Return (x, y) of the center of cell containing provided text 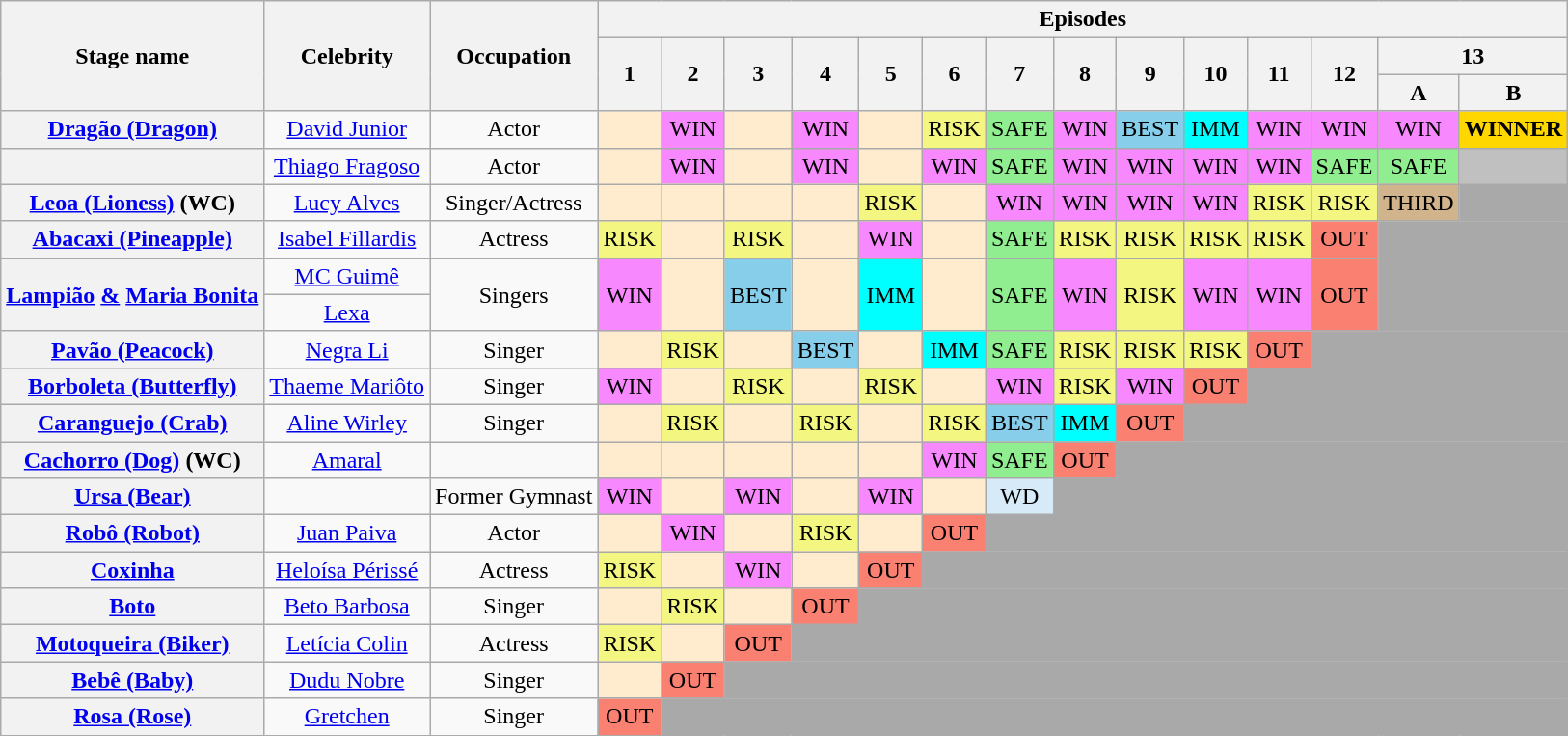
MC Guimê (347, 276)
Ursa (Bear) (133, 497)
1 (630, 74)
3 (758, 74)
Amaral (347, 460)
Borboleta (Butterfly) (133, 386)
Singers (514, 294)
WD (1019, 497)
Celebrity (347, 56)
Singer/Actress (514, 203)
10 (1216, 74)
Former Gymnast (514, 497)
Thaeme Mariôto (347, 386)
7 (1019, 74)
Lampião & Maria Bonita (133, 294)
David Junior (347, 129)
Aline Wirley (347, 423)
Abacaxi (Pineapple) (133, 239)
Bebê (Baby) (133, 680)
Beto Barbosa (347, 607)
9 (1150, 74)
8 (1085, 74)
4 (825, 74)
Dudu Nobre (347, 680)
Heloísa Périssé (347, 570)
13 (1473, 56)
Leoa (Lioness) (WC) (133, 203)
Dragão (Dragon) (133, 129)
Juan Paiva (347, 533)
Lucy Alves (347, 203)
B (1513, 93)
6 (955, 74)
Thiago Fragoso (347, 166)
Episodes (1083, 19)
2 (693, 74)
Occupation (514, 56)
Pavão (Peacock) (133, 349)
Stage name (133, 56)
5 (891, 74)
Boto (133, 607)
Robô (Robot) (133, 533)
A (1419, 93)
Cachorro (Dog) (WC) (133, 460)
Isabel Fillardis (347, 239)
Negra Li (347, 349)
THIRD (1419, 203)
Gretchen (347, 717)
Motoqueira (Biker) (133, 643)
11 (1279, 74)
Letícia Colin (347, 643)
Rosa (Rose) (133, 717)
Caranguejo (Crab) (133, 423)
Lexa (347, 313)
WINNER (1513, 129)
12 (1344, 74)
Coxinha (133, 570)
